Capture the cell that displays the provided text and extract its [x, y] central coordinate. 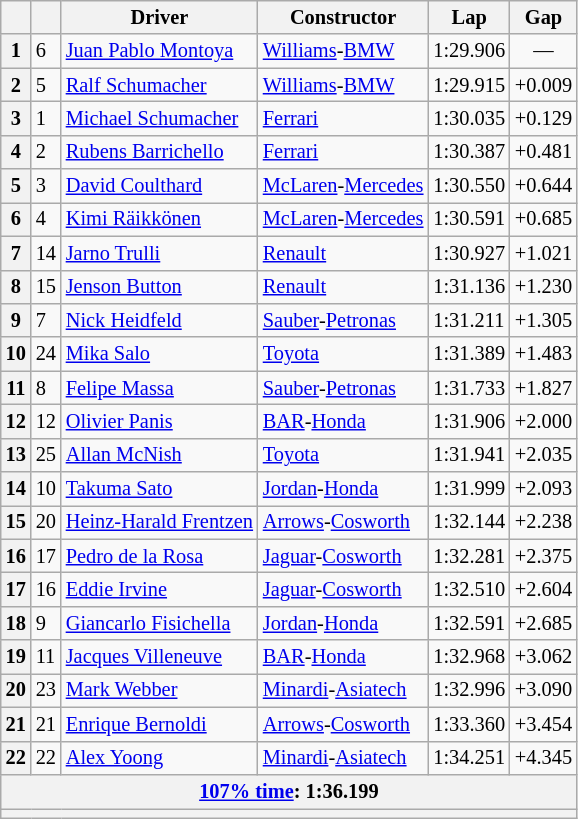
Michael Schumacher [160, 118]
+0.644 [544, 186]
— [544, 51]
Kimi Räikkönen [160, 219]
1:30.035 [469, 118]
Driver [160, 17]
1:34.251 [469, 758]
1:33.360 [469, 724]
+2.093 [544, 489]
13 [16, 455]
Constructor [343, 17]
Juan Pablo Montoya [160, 51]
25 [46, 455]
Jacques Villeneuve [160, 657]
+1.230 [544, 287]
+2.238 [544, 522]
1:30.387 [469, 152]
Felipe Massa [160, 388]
1:31.136 [469, 287]
Olivier Panis [160, 421]
1:31.733 [469, 388]
Gap [544, 17]
+1.483 [544, 354]
1:31.906 [469, 421]
+1.827 [544, 388]
Jarno Trulli [160, 253]
+3.454 [544, 724]
1:32.591 [469, 623]
Pedro de la Rosa [160, 556]
1:32.510 [469, 589]
1:32.144 [469, 522]
Ralf Schumacher [160, 85]
+2.035 [544, 455]
1:30.927 [469, 253]
18 [16, 623]
Lap [469, 17]
+0.481 [544, 152]
1:30.591 [469, 219]
1:31.211 [469, 320]
19 [16, 657]
1:31.941 [469, 455]
Nick Heidfeld [160, 320]
107% time: 1:36.199 [289, 791]
Eddie Irvine [160, 589]
+0.009 [544, 85]
Jenson Button [160, 287]
+2.375 [544, 556]
1:32.281 [469, 556]
1:32.968 [469, 657]
1:29.906 [469, 51]
+1.305 [544, 320]
Heinz-Harald Frentzen [160, 522]
Rubens Barrichello [160, 152]
Giancarlo Fisichella [160, 623]
23 [46, 690]
1:30.550 [469, 186]
1:31.999 [469, 489]
Takuma Sato [160, 489]
Allan McNish [160, 455]
Enrique Bernoldi [160, 724]
David Coulthard [160, 186]
1:31.389 [469, 354]
+2.604 [544, 589]
+3.090 [544, 690]
+0.129 [544, 118]
+2.685 [544, 623]
1:32.996 [469, 690]
+3.062 [544, 657]
+0.685 [544, 219]
Mika Salo [160, 354]
+1.021 [544, 253]
+2.000 [544, 421]
1:29.915 [469, 85]
24 [46, 354]
+4.345 [544, 758]
Alex Yoong [160, 758]
Mark Webber [160, 690]
